Return (X, Y) of the center of cell containing provided text 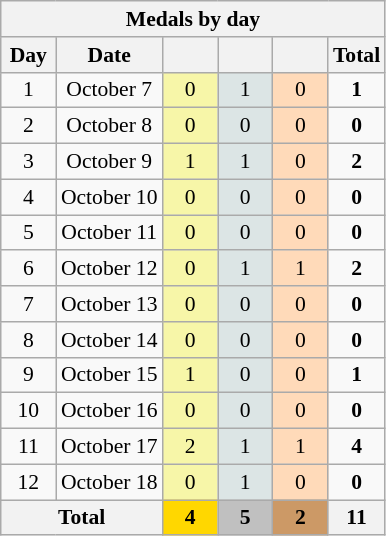
6 (28, 269)
Medals by day (193, 19)
12 (28, 482)
October 8 (110, 126)
October 13 (110, 304)
October 11 (110, 233)
October 7 (110, 90)
October 18 (110, 482)
10 (28, 411)
October 17 (110, 447)
9 (28, 375)
Date (110, 55)
7 (28, 304)
October 15 (110, 375)
Day (28, 55)
3 (28, 162)
October 16 (110, 411)
October 12 (110, 269)
October 14 (110, 340)
October 10 (110, 197)
8 (28, 340)
October 9 (110, 162)
